Search for the cell housing the specified text and yield its (X, Y) center coordinate. 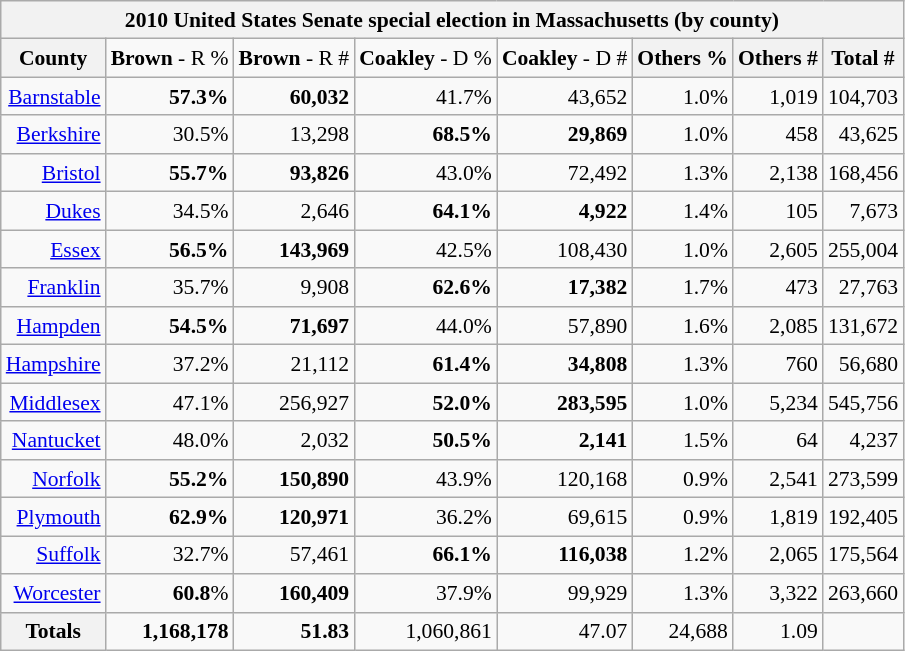
69,615 (564, 517)
60.8% (170, 593)
120,168 (564, 479)
34,808 (564, 364)
1.4% (682, 211)
43,652 (564, 97)
27,763 (863, 288)
57,461 (294, 555)
37.9% (426, 593)
56.5% (170, 249)
2,646 (294, 211)
Nantucket (54, 440)
168,456 (863, 173)
57,890 (564, 326)
35.7% (170, 288)
99,929 (564, 593)
55.7% (170, 173)
273,599 (863, 479)
34.5% (170, 211)
473 (778, 288)
Others % (682, 58)
Plymouth (54, 517)
1,019 (778, 97)
3,322 (778, 593)
48.0% (170, 440)
458 (778, 135)
47.1% (170, 402)
41.7% (426, 97)
2,032 (294, 440)
50.5% (426, 440)
Others # (778, 58)
51.83 (294, 631)
County (54, 58)
Middlesex (54, 402)
104,703 (863, 97)
256,927 (294, 402)
47.07 (564, 631)
60,032 (294, 97)
62.6% (426, 288)
150,890 (294, 479)
283,595 (564, 402)
255,004 (863, 249)
68.5% (426, 135)
160,409 (294, 593)
54.5% (170, 326)
36.2% (426, 517)
2,065 (778, 555)
1.7% (682, 288)
108,430 (564, 249)
131,672 (863, 326)
4,922 (564, 211)
Hampden (54, 326)
192,405 (863, 517)
61.4% (426, 364)
9,908 (294, 288)
Totals (54, 631)
Coakley - D % (426, 58)
2,541 (778, 479)
Total # (863, 58)
4,237 (863, 440)
64 (778, 440)
71,697 (294, 326)
93,826 (294, 173)
1,819 (778, 517)
2,138 (778, 173)
175,564 (863, 555)
Bristol (54, 173)
263,660 (863, 593)
143,969 (294, 249)
Franklin (54, 288)
29,869 (564, 135)
Brown - R % (170, 58)
760 (778, 364)
7,673 (863, 211)
Hampshire (54, 364)
42.5% (426, 249)
120,971 (294, 517)
1.6% (682, 326)
52.0% (426, 402)
55.2% (170, 479)
64.1% (426, 211)
72,492 (564, 173)
30.5% (170, 135)
1,168,178 (170, 631)
43.0% (426, 173)
44.0% (426, 326)
37.2% (170, 364)
13,298 (294, 135)
Essex (54, 249)
1,060,861 (426, 631)
545,756 (863, 402)
57.3% (170, 97)
1.2% (682, 555)
1.09 (778, 631)
Brown - R # (294, 58)
43,625 (863, 135)
2,141 (564, 440)
5,234 (778, 402)
Suffolk (54, 555)
66.1% (426, 555)
56,680 (863, 364)
32.7% (170, 555)
2,605 (778, 249)
17,382 (564, 288)
62.9% (170, 517)
Worcester (54, 593)
1.5% (682, 440)
Coakley - D # (564, 58)
Barnstable (54, 97)
21,112 (294, 364)
116,038 (564, 555)
43.9% (426, 479)
2010 United States Senate special election in Massachusetts (by county) (452, 20)
24,688 (682, 631)
Berkshire (54, 135)
Dukes (54, 211)
105 (778, 211)
2,085 (778, 326)
Norfolk (54, 479)
